Identify which cell holds the provided text, then report its (x, y) central coordinate. 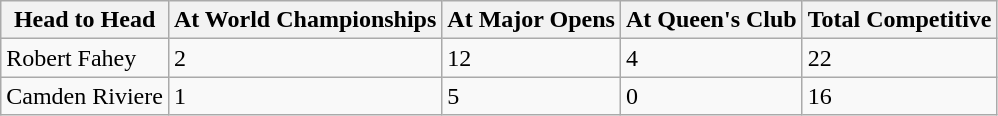
16 (900, 96)
1 (304, 96)
2 (304, 58)
0 (711, 96)
Total Competitive (900, 20)
5 (532, 96)
12 (532, 58)
4 (711, 58)
Head to Head (85, 20)
At World Championships (304, 20)
At Major Opens (532, 20)
Camden Riviere (85, 96)
At Queen's Club (711, 20)
22 (900, 58)
Robert Fahey (85, 58)
